Return [x, y] of the center of cell containing provided text 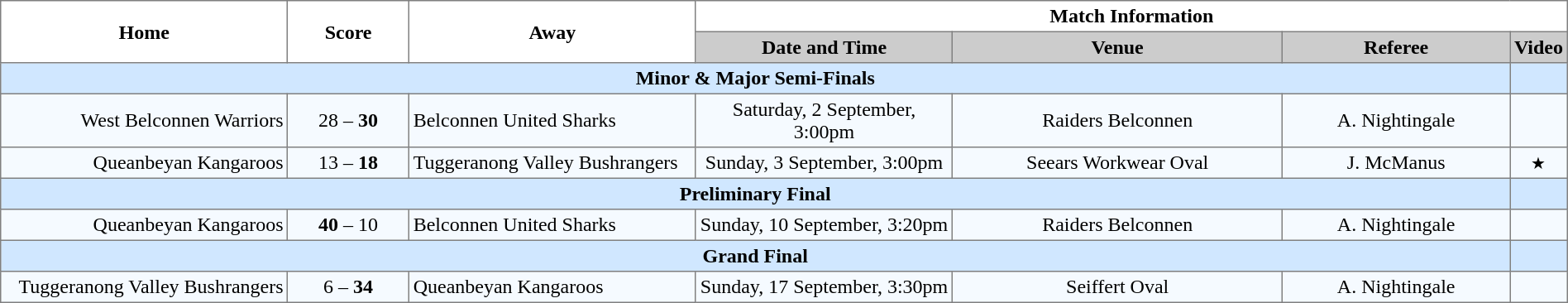
Away [552, 31]
Venue [1118, 47]
Grand Final [756, 256]
Match Information [1131, 17]
★ [1539, 163]
Seiffert Oval [1118, 287]
6 – 34 [349, 287]
Preliminary Final [756, 194]
13 – 18 [349, 163]
Seears Workwear Oval [1118, 163]
Home [144, 31]
Date and Time [824, 47]
Saturday, 2 September, 3:00pm [824, 120]
40 – 10 [349, 225]
Sunday, 3 September, 3:00pm [824, 163]
Sunday, 10 September, 3:20pm [824, 225]
Score [349, 31]
Sunday, 17 September, 3:30pm [824, 287]
J. McManus [1396, 163]
Minor & Major Semi-Finals [756, 79]
28 – 30 [349, 120]
Referee [1396, 47]
Video [1539, 47]
West Belconnen Warriors [144, 120]
